Capture the cell that displays the provided text and extract its (x, y) central coordinate. 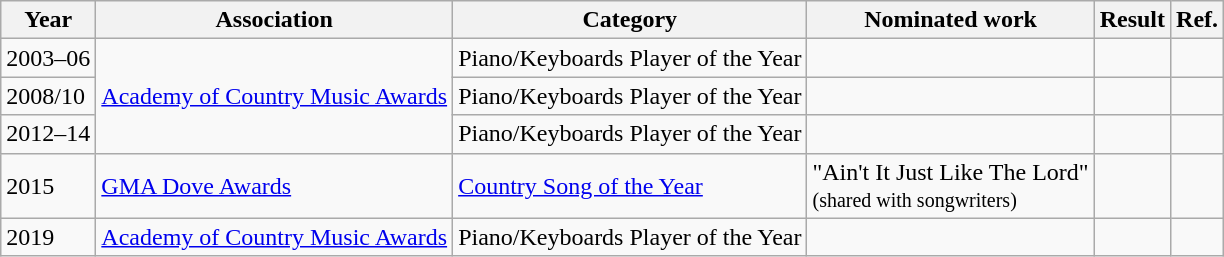
GMA Dove Awards (274, 186)
2015 (48, 186)
Year (48, 20)
"Ain't It Just Like The Lord" (shared with songwriters) (950, 186)
Result (1132, 20)
Category (630, 20)
Ref. (1198, 20)
2003–06 (48, 58)
Association (274, 20)
2019 (48, 237)
2012–14 (48, 134)
2008/10 (48, 96)
Nominated work (950, 20)
Country Song of the Year (630, 186)
